For the text-containing cell, return its midpoint in (x, y) coordinate format. 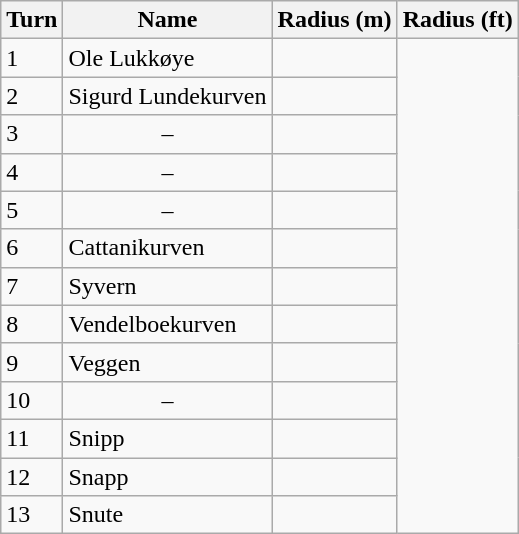
2 (32, 96)
3 (32, 134)
Radius (m) (334, 20)
7 (32, 286)
Turn (32, 20)
13 (32, 515)
6 (32, 248)
9 (32, 362)
5 (32, 210)
Veggen (168, 362)
Vendelboekurven (168, 324)
Name (168, 20)
Radius (ft) (458, 20)
Snapp (168, 477)
12 (32, 477)
Cattanikurven (168, 248)
1 (32, 58)
11 (32, 438)
10 (32, 400)
Ole Lukkøye (168, 58)
Syvern (168, 286)
Snute (168, 515)
Sigurd Lundekurven (168, 96)
8 (32, 324)
Snipp (168, 438)
4 (32, 172)
